Return the (X, Y) coordinate for the center point of the cell that contains the specified text.  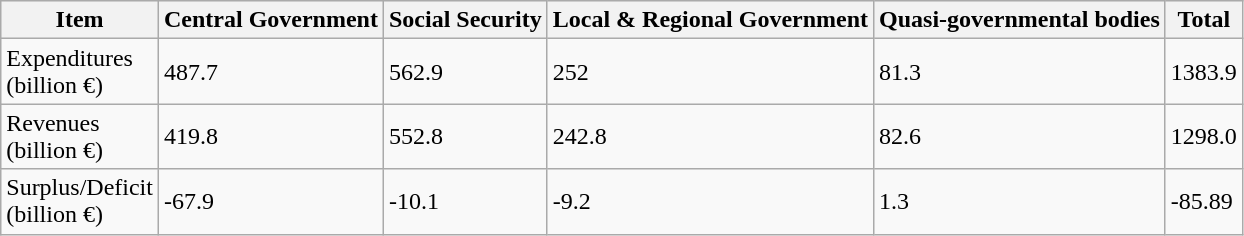
Social Security (465, 20)
Local & Regional Government (710, 20)
Total (1204, 20)
Surplus/Deficit (billion €) (80, 202)
252 (710, 72)
1298.0 (1204, 136)
242.8 (710, 136)
Quasi-governmental bodies (1020, 20)
Expenditures (billion €) (80, 72)
-67.9 (270, 202)
81.3 (1020, 72)
419.8 (270, 136)
552.8 (465, 136)
487.7 (270, 72)
1.3 (1020, 202)
Revenues (billion €) (80, 136)
-9.2 (710, 202)
-10.1 (465, 202)
Central Government (270, 20)
562.9 (465, 72)
Item (80, 20)
1383.9 (1204, 72)
-85.89 (1204, 202)
82.6 (1020, 136)
